Output the (x, y) coordinate of the center of the cell containing the given text.  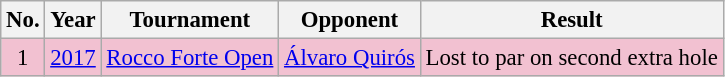
Result (572, 20)
Lost to par on second extra hole (572, 58)
Year (73, 20)
2017 (73, 58)
Tournament (190, 20)
No. (23, 20)
Opponent (350, 20)
1 (23, 58)
Rocco Forte Open (190, 58)
Álvaro Quirós (350, 58)
